Capture the cell that displays the provided text and extract its (X, Y) central coordinate. 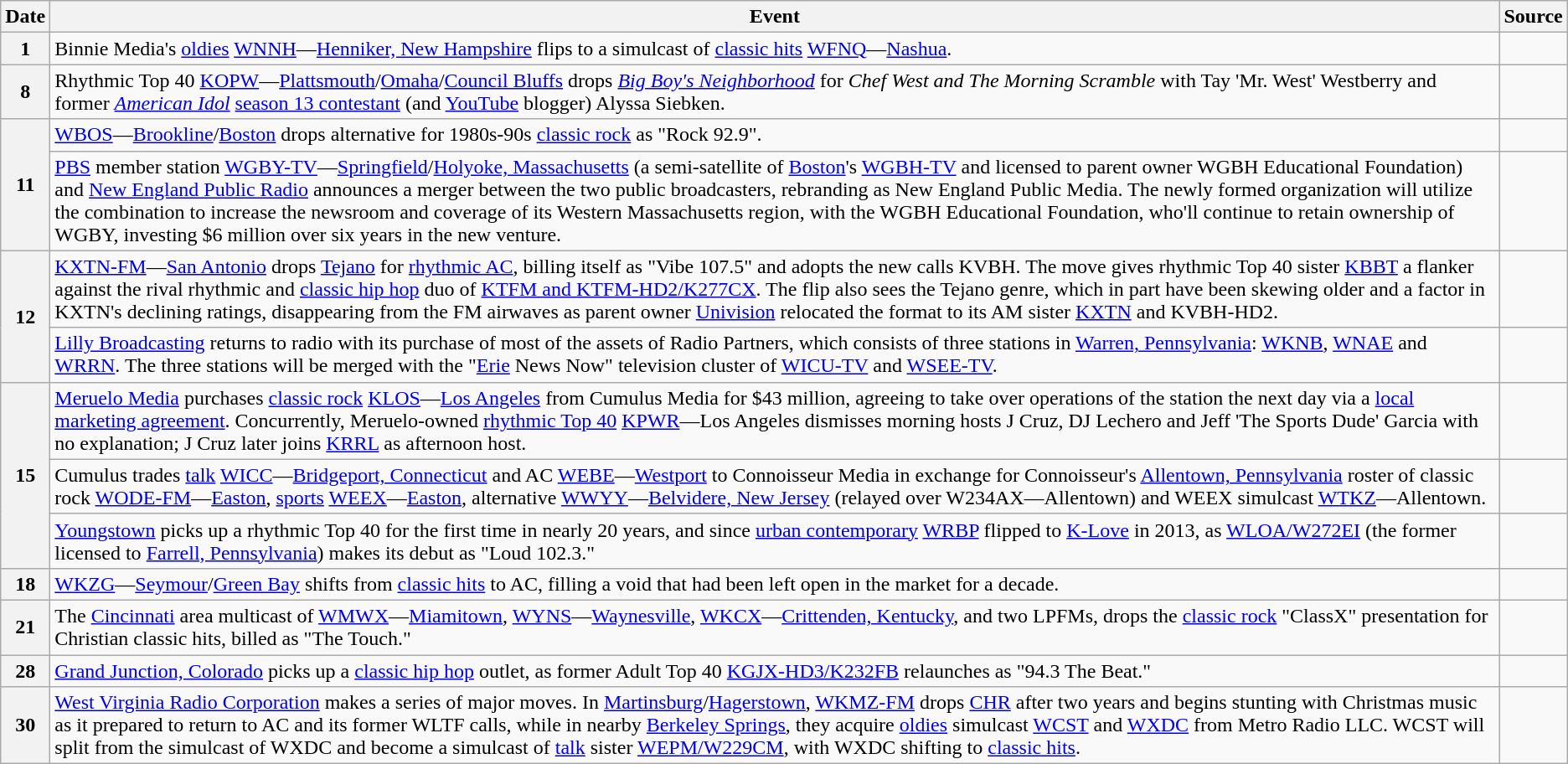
Grand Junction, Colorado picks up a classic hip hop outlet, as former Adult Top 40 KGJX-HD3/K232FB relaunches as "94.3 The Beat." (775, 671)
WBOS—Brookline/Boston drops alternative for 1980s-90s classic rock as "Rock 92.9". (775, 135)
18 (25, 584)
8 (25, 92)
15 (25, 475)
30 (25, 725)
Date (25, 17)
12 (25, 317)
11 (25, 184)
Source (1533, 17)
Event (775, 17)
WKZG—Seymour/Green Bay shifts from classic hits to AC, filling a void that had been left open in the market for a decade. (775, 584)
21 (25, 627)
1 (25, 49)
28 (25, 671)
Binnie Media's oldies WNNH—Henniker, New Hampshire flips to a simulcast of classic hits WFNQ—Nashua. (775, 49)
